Search for the cell housing the specified text and yield its (X, Y) center coordinate. 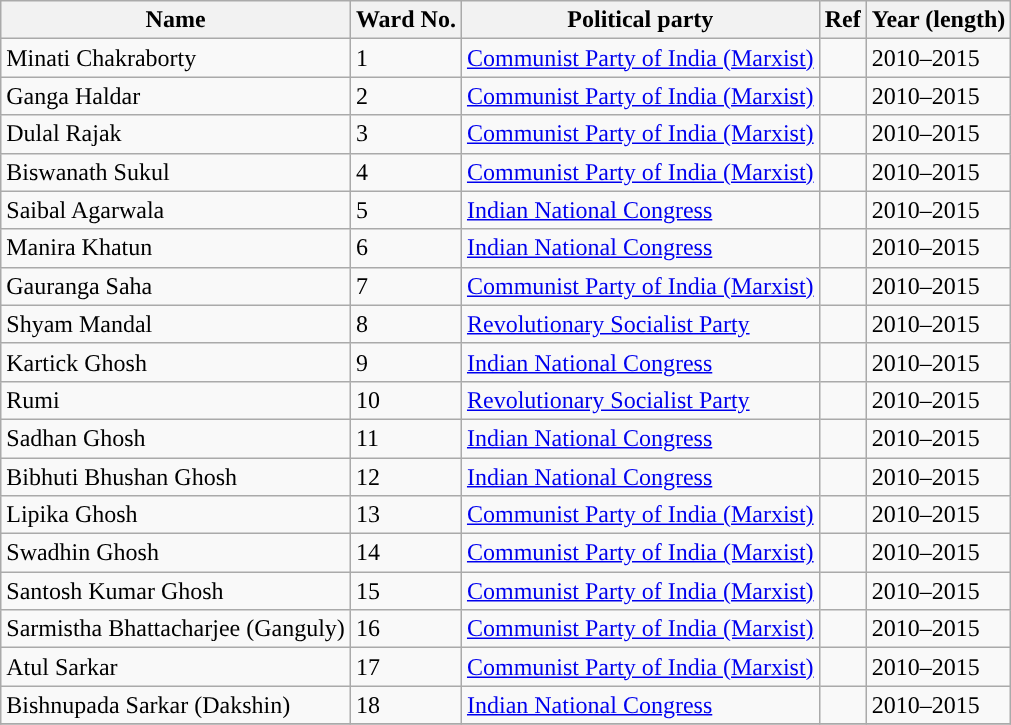
Ganga Haldar (176, 96)
Political party (640, 20)
Bibhuti Bhushan Ghosh (176, 477)
Santosh Kumar Ghosh (176, 591)
7 (406, 286)
Lipika Ghosh (176, 515)
Saibal Agarwala (176, 210)
Sadhan Ghosh (176, 438)
Bishnupada Sarkar (Dakshin) (176, 705)
Manira Khatun (176, 248)
Shyam Mandal (176, 324)
3 (406, 134)
Gauranga Saha (176, 286)
Biswanath Sukul (176, 172)
16 (406, 629)
Sarmistha Bhattacharjee (Ganguly) (176, 629)
Year (length) (938, 20)
Ref (842, 20)
Dulal Rajak (176, 134)
Name (176, 20)
Atul Sarkar (176, 667)
18 (406, 705)
6 (406, 248)
Rumi (176, 400)
Minati Chakraborty (176, 58)
1 (406, 58)
Ward No. (406, 20)
4 (406, 172)
Swadhin Ghosh (176, 553)
17 (406, 667)
11 (406, 438)
9 (406, 362)
Kartick Ghosh (176, 362)
14 (406, 553)
2 (406, 96)
10 (406, 400)
12 (406, 477)
8 (406, 324)
5 (406, 210)
15 (406, 591)
13 (406, 515)
